Return (x, y) of the center of cell containing provided text 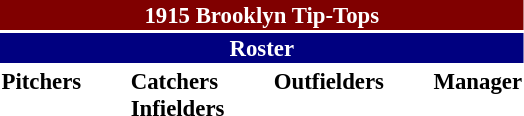
Roster (262, 48)
1915 Brooklyn Tip-Tops (262, 15)
